Extract the (X, Y) coordinate from the center of the cell holding the provided text.  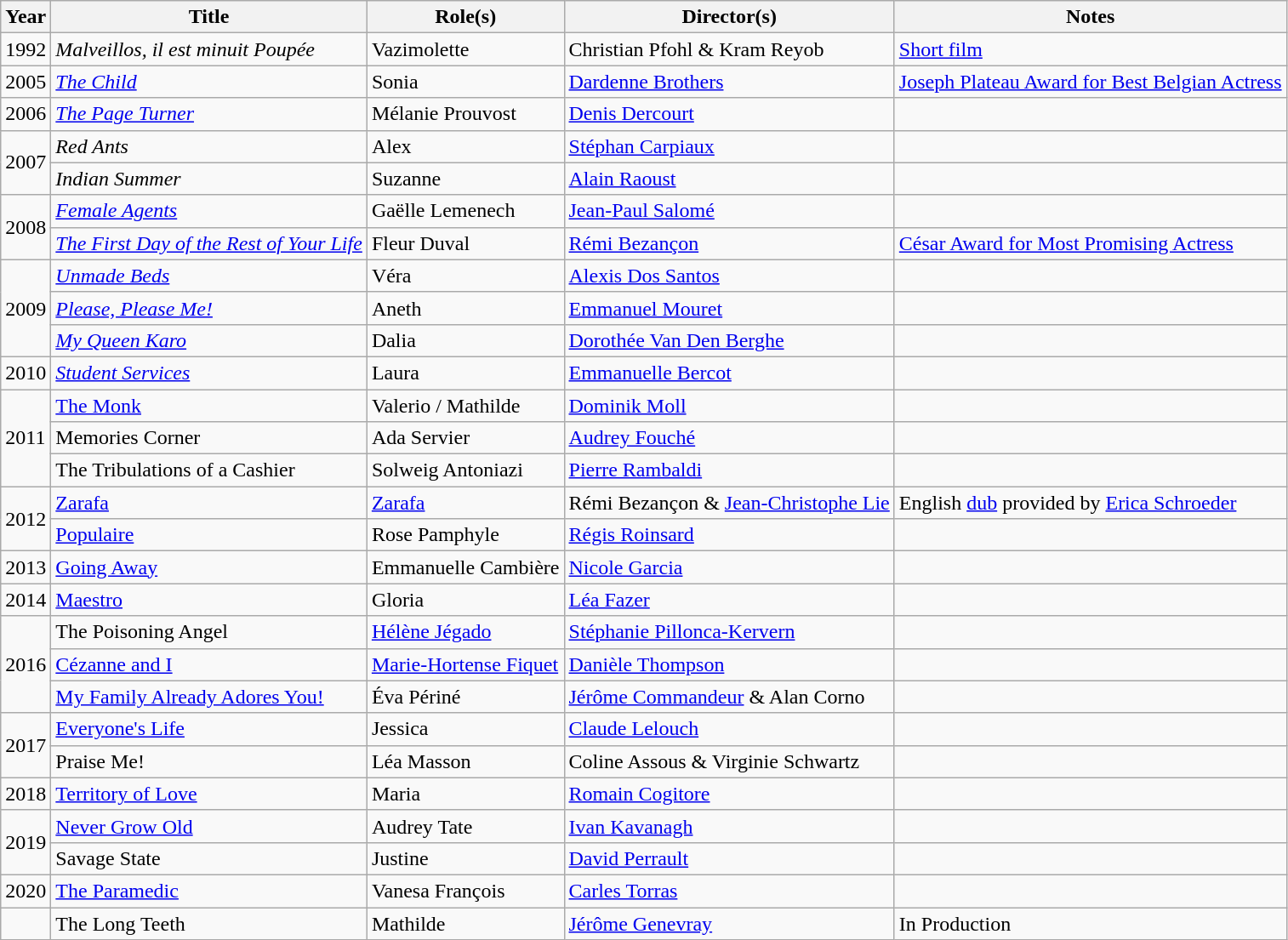
Notes (1091, 17)
Dorothée Van Den Berghe (729, 340)
2019 (26, 842)
Praise Me! (209, 761)
Memories Corner (209, 438)
Léa Masson (465, 761)
The First Day of the Rest of Your Life (209, 243)
The Paramedic (209, 891)
Rose Pamphyle (465, 535)
Indian Summer (209, 179)
English dub provided by Erica Schroeder (1091, 503)
The Poisoning Angel (209, 632)
Populaire (209, 535)
Valerio / Mathilde (465, 406)
Aneth (465, 308)
Christian Pfohl & Kram Reyob (729, 49)
Ada Servier (465, 438)
2018 (26, 794)
Never Grow Old (209, 826)
Malveillos, il est minuit Poupée (209, 49)
Mélanie Prouvost (465, 114)
Short film (1091, 49)
Joseph Plateau Award for Best Belgian Actress (1091, 82)
2020 (26, 891)
2014 (26, 600)
My Queen Karo (209, 340)
Please, Please Me! (209, 308)
Alain Raoust (729, 179)
Ivan Kavanagh (729, 826)
Title (209, 17)
Savage State (209, 858)
Jérôme Genevray (729, 923)
César Award for Most Promising Actress (1091, 243)
2016 (26, 664)
Suzanne (465, 179)
Véra (465, 276)
Nicole Garcia (729, 567)
Student Services (209, 373)
Jean-Paul Salomé (729, 211)
Year (26, 17)
Dardenne Brothers (729, 82)
Territory of Love (209, 794)
Rémi Bezançon & Jean-Christophe Lie (729, 503)
My Family Already Adores You! (209, 697)
Sonia (465, 82)
Everyone's Life (209, 729)
Pierre Rambaldi (729, 470)
Stéphanie Pillonca-Kervern (729, 632)
2013 (26, 567)
Justine (465, 858)
Danièle Thompson (729, 664)
David Perrault (729, 858)
Red Ants (209, 146)
2017 (26, 745)
Vanesa François (465, 891)
2008 (26, 227)
Alex (465, 146)
Léa Fazer (729, 600)
2007 (26, 162)
Laura (465, 373)
The Monk (209, 406)
Emmanuelle Cambière (465, 567)
Unmade Beds (209, 276)
Carles Torras (729, 891)
Dominik Moll (729, 406)
Director(s) (729, 17)
Female Agents (209, 211)
Emmanuelle Bercot (729, 373)
Coline Assous & Virginie Schwartz (729, 761)
In Production (1091, 923)
Audrey Tate (465, 826)
Alexis Dos Santos (729, 276)
Cézanne and I (209, 664)
Solweig Antoniazi (465, 470)
The Page Turner (209, 114)
Fleur Duval (465, 243)
2011 (26, 438)
Maestro (209, 600)
Gaëlle Lemenech (465, 211)
The Child (209, 82)
Vazimolette (465, 49)
Régis Roinsard (729, 535)
Marie-Hortense Fiquet (465, 664)
2009 (26, 308)
Éva Périné (465, 697)
2010 (26, 373)
Claude Lelouch (729, 729)
Jérôme Commandeur & Alan Corno (729, 697)
Romain Cogitore (729, 794)
2005 (26, 82)
The Long Teeth (209, 923)
Emmanuel Mouret (729, 308)
2012 (26, 519)
Hélène Jégado (465, 632)
Role(s) (465, 17)
Maria (465, 794)
Denis Dercourt (729, 114)
Jessica (465, 729)
Dalia (465, 340)
Rémi Bezançon (729, 243)
Audrey Fouché (729, 438)
2006 (26, 114)
The Tribulations of a Cashier (209, 470)
1992 (26, 49)
Stéphan Carpiaux (729, 146)
Gloria (465, 600)
Going Away (209, 567)
Mathilde (465, 923)
